Return the [X, Y] coordinate for the center point of the cell that contains the specified text.  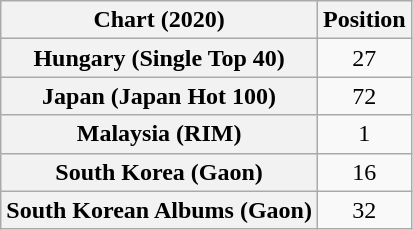
Hungary (Single Top 40) [160, 58]
27 [364, 58]
South Korea (Gaon) [160, 172]
72 [364, 96]
1 [364, 134]
Chart (2020) [160, 20]
16 [364, 172]
South Korean Albums (Gaon) [160, 210]
Malaysia (RIM) [160, 134]
Position [364, 20]
Japan (Japan Hot 100) [160, 96]
32 [364, 210]
